Scan for the cell matching the given text and deliver its [X, Y] coordinate at center. 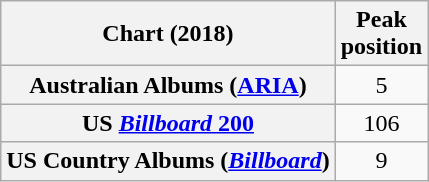
Australian Albums (ARIA) [168, 85]
5 [381, 85]
Peak position [381, 34]
106 [381, 123]
US Country Albums (Billboard) [168, 161]
9 [381, 161]
US Billboard 200 [168, 123]
Chart (2018) [168, 34]
